Determine the (x, y) coordinate at the center of the cell enclosing the given text.  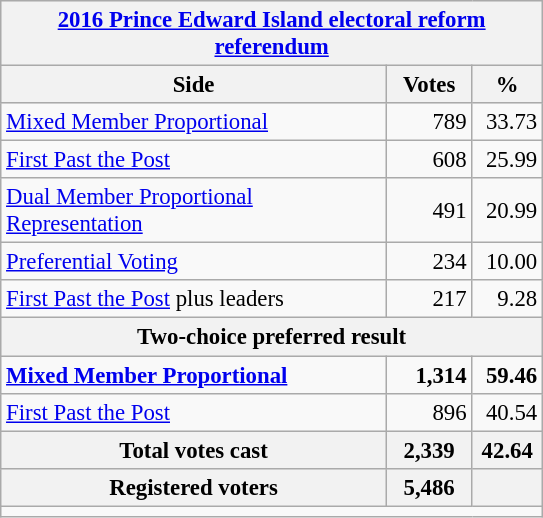
Dual Member Proportional Representation (194, 210)
217 (429, 299)
896 (429, 412)
Preferential Voting (194, 262)
42.64 (508, 450)
5,486 (429, 487)
10.00 (508, 262)
59.46 (508, 375)
2016 Prince Edward Island electoral reform referendum (272, 34)
40.54 (508, 412)
2,339 (429, 450)
1,314 (429, 375)
20.99 (508, 210)
Votes (429, 85)
608 (429, 160)
Side (194, 85)
Total votes cast (194, 450)
Registered voters (194, 487)
Two-choice preferred result (272, 337)
789 (429, 122)
9.28 (508, 299)
491 (429, 210)
234 (429, 262)
First Past the Post plus leaders (194, 299)
25.99 (508, 160)
% (508, 85)
33.73 (508, 122)
